Return the (X, Y) coordinate for the center point of the cell that contains the specified text.  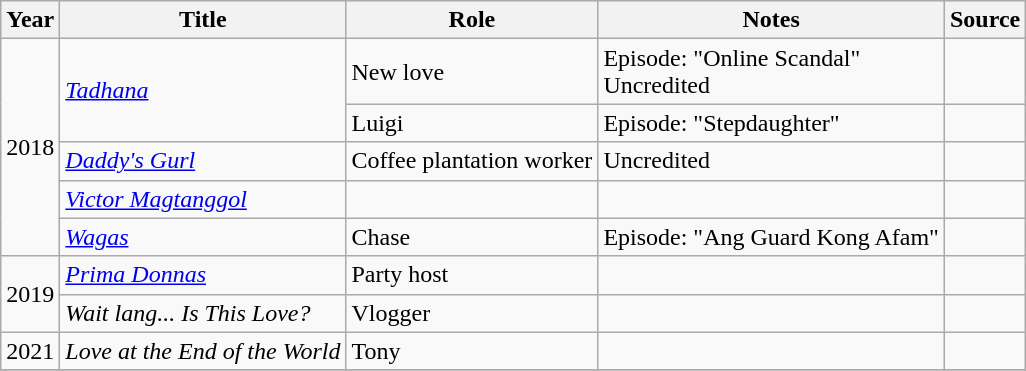
Coffee plantation worker (472, 161)
Episode: "Online Scandal"Uncredited (772, 72)
2019 (30, 294)
Prima Donnas (203, 275)
Title (203, 20)
Luigi (472, 123)
Source (984, 20)
Role (472, 20)
Tony (472, 351)
Uncredited (772, 161)
Year (30, 20)
Daddy's Gurl (203, 161)
Chase (472, 237)
Party host (472, 275)
Wagas (203, 237)
Wait lang... Is This Love? (203, 313)
Tadhana (203, 90)
Vlogger (472, 313)
Episode: "Ang Guard Kong Afam" (772, 237)
Notes (772, 20)
Victor Magtanggol (203, 199)
2018 (30, 148)
New love (472, 72)
Love at the End of the World (203, 351)
2021 (30, 351)
Episode: "Stepdaughter" (772, 123)
